Return [X, Y] of the center of cell containing provided text 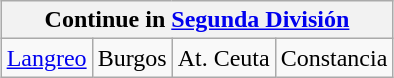
Constancia [334, 58]
Continue in Segunda División [197, 20]
Langreo [46, 58]
At. Ceuta [224, 58]
Burgos [132, 58]
